Find where the given text appears and provide that cell's center as [x, y] coordinate. 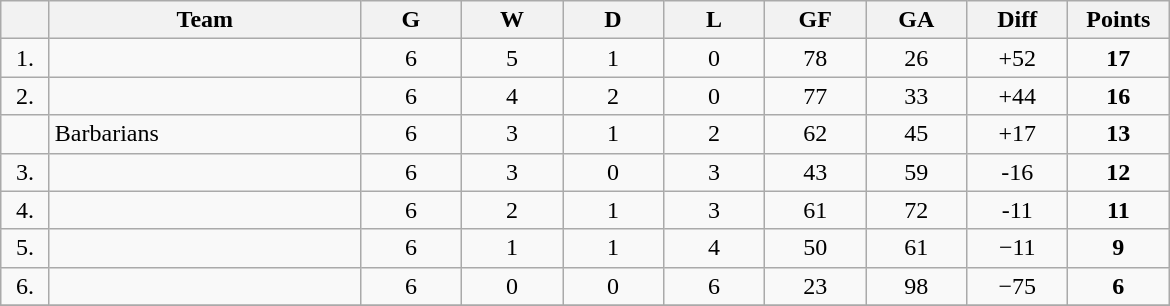
L [714, 20]
Barbarians [204, 134]
+52 [1018, 58]
26 [916, 58]
16 [1118, 96]
59 [916, 172]
17 [1118, 58]
45 [916, 134]
12 [1118, 172]
GA [916, 20]
G [410, 20]
5. [26, 248]
13 [1118, 134]
98 [916, 286]
33 [916, 96]
78 [816, 58]
−75 [1018, 286]
77 [816, 96]
Points [1118, 20]
+17 [1018, 134]
62 [816, 134]
−11 [1018, 248]
5 [512, 58]
9 [1118, 248]
23 [816, 286]
4. [26, 210]
D [612, 20]
+44 [1018, 96]
50 [816, 248]
1. [26, 58]
-16 [1018, 172]
3. [26, 172]
Diff [1018, 20]
-11 [1018, 210]
43 [816, 172]
72 [916, 210]
6. [26, 286]
W [512, 20]
Team [204, 20]
2. [26, 96]
GF [816, 20]
11 [1118, 210]
